Identify which cell holds the provided text, then report its [X, Y] central coordinate. 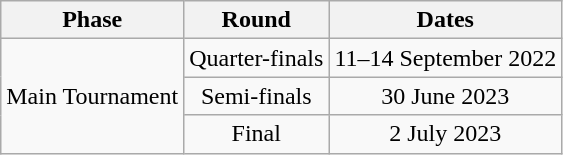
Semi-finals [256, 96]
2 July 2023 [446, 134]
Quarter-finals [256, 58]
Round [256, 20]
Dates [446, 20]
30 June 2023 [446, 96]
Main Tournament [92, 96]
Phase [92, 20]
Final [256, 134]
11–14 September 2022 [446, 58]
